For the text-containing cell, return its midpoint in (X, Y) coordinate format. 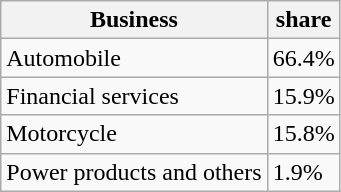
66.4% (304, 58)
share (304, 20)
Power products and others (134, 172)
Business (134, 20)
15.8% (304, 134)
1.9% (304, 172)
Financial services (134, 96)
Automobile (134, 58)
15.9% (304, 96)
Motorcycle (134, 134)
